Capture the cell that displays the provided text and extract its [X, Y] central coordinate. 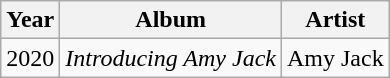
Introducing Amy Jack [171, 58]
Artist [335, 20]
Year [30, 20]
Amy Jack [335, 58]
Album [171, 20]
2020 [30, 58]
